Return (X, Y) of the center of cell containing provided text 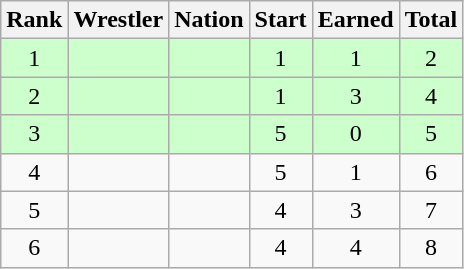
8 (431, 248)
7 (431, 210)
Wrestler (118, 20)
Nation (209, 20)
Start (280, 20)
Earned (356, 20)
0 (356, 134)
Rank (34, 20)
Total (431, 20)
